Provide the [x, y] coordinate of the cell's center where the given text is located.  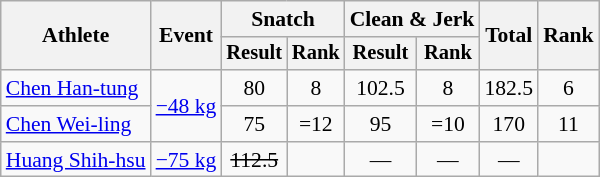
−48 kg [186, 106]
Total [508, 36]
95 [381, 124]
170 [508, 124]
75 [254, 124]
=10 [448, 124]
Athlete [76, 36]
Chen Wei-ling [76, 124]
182.5 [508, 88]
=12 [316, 124]
Clean & Jerk [412, 19]
Event [186, 36]
80 [254, 88]
102.5 [381, 88]
11 [568, 124]
Snatch [282, 19]
Chen Han-tung [76, 88]
6 [568, 88]
